Detect which cell encompasses the target text, then output its [X, Y] center coordinate. 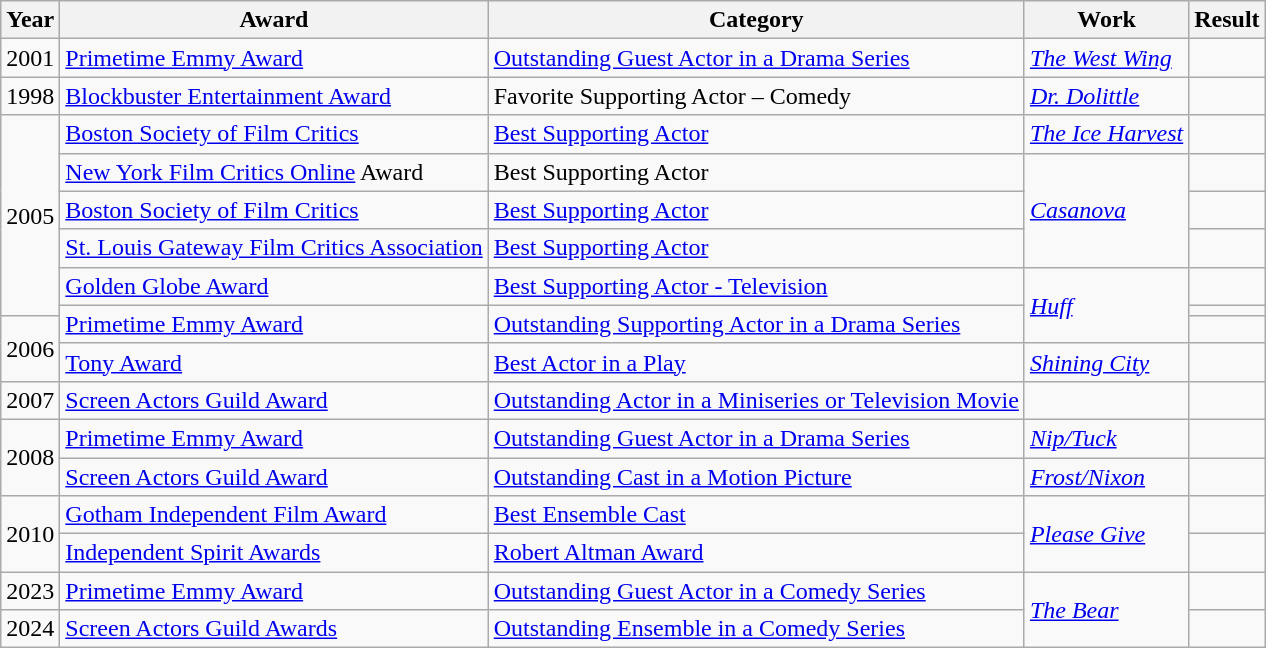
Independent Spirit Awards [274, 553]
Nip/Tuck [1106, 438]
2007 [30, 400]
Huff [1106, 305]
Please Give [1106, 534]
Dr. Dolittle [1106, 96]
Golden Globe Award [274, 286]
Best Supporting Actor - Television [756, 286]
Award [274, 20]
The Bear [1106, 610]
New York Film Critics Online Award [274, 172]
2023 [30, 591]
Frost/Nixon [1106, 477]
Best Ensemble Cast [756, 515]
Favorite Supporting Actor – Comedy [756, 96]
Year [30, 20]
Blockbuster Entertainment Award [274, 96]
The Ice Harvest [1106, 134]
Outstanding Actor in a Miniseries or Television Movie [756, 400]
Screen Actors Guild Awards [274, 629]
Shining City [1106, 362]
Category [756, 20]
2010 [30, 534]
Outstanding Guest Actor in a Comedy Series [756, 591]
2001 [30, 58]
2005 [30, 216]
Outstanding Supporting Actor in a Drama Series [756, 324]
1998 [30, 96]
Gotham Independent Film Award [274, 515]
Best Actor in a Play [756, 362]
St. Louis Gateway Film Critics Association [274, 248]
2006 [30, 348]
2024 [30, 629]
Work [1106, 20]
Result [1227, 20]
Outstanding Cast in a Motion Picture [756, 477]
Robert Altman Award [756, 553]
Casanova [1106, 210]
2008 [30, 457]
Outstanding Ensemble in a Comedy Series [756, 629]
Tony Award [274, 362]
The West Wing [1106, 58]
